Detect which cell encompasses the target text, then output its (X, Y) center coordinate. 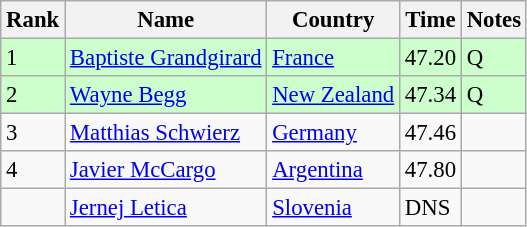
DNS (431, 208)
Javier McCargo (166, 170)
3 (33, 133)
Rank (33, 20)
47.80 (431, 170)
Matthias Schwierz (166, 133)
Wayne Begg (166, 95)
47.34 (431, 95)
New Zealand (334, 95)
47.20 (431, 58)
2 (33, 95)
France (334, 58)
Jernej Letica (166, 208)
Argentina (334, 170)
4 (33, 170)
1 (33, 58)
Name (166, 20)
Notes (494, 20)
Time (431, 20)
Country (334, 20)
47.46 (431, 133)
Slovenia (334, 208)
Baptiste Grandgirard (166, 58)
Germany (334, 133)
